Identify which cell holds the provided text, then report its [X, Y] central coordinate. 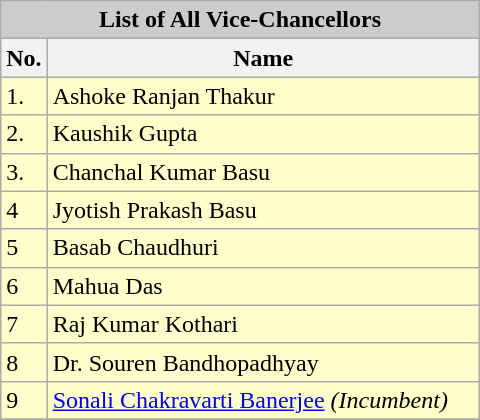
2. [24, 134]
Raj Kumar Kothari [263, 324]
9 [24, 400]
5 [24, 248]
3. [24, 172]
Jyotish Prakash Basu [263, 210]
Sonali Chakravarti Banerjee (Incumbent) [263, 400]
Ashoke Ranjan Thakur [263, 96]
List of All Vice-Chancellors [240, 20]
Kaushik Gupta [263, 134]
Basab Chaudhuri [263, 248]
1. [24, 96]
Chanchal Kumar Basu [263, 172]
Dr. Souren Bandhopadhyay [263, 362]
4 [24, 210]
Name [263, 58]
Mahua Das [263, 286]
6 [24, 286]
8 [24, 362]
No. [24, 58]
7 [24, 324]
